Search for the cell housing the specified text and yield its (x, y) center coordinate. 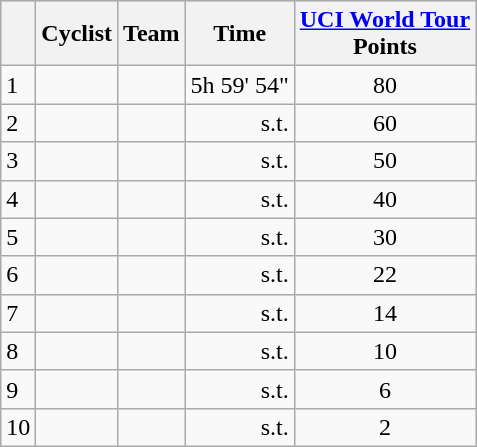
40 (384, 199)
4 (18, 199)
9 (18, 389)
30 (384, 237)
Team (152, 34)
3 (18, 161)
22 (384, 275)
Time (240, 34)
14 (384, 313)
60 (384, 123)
UCI World TourPoints (384, 34)
1 (18, 85)
7 (18, 313)
5 (18, 237)
8 (18, 351)
Cyclist (77, 34)
50 (384, 161)
5h 59' 54" (240, 85)
80 (384, 85)
